Detect which cell encompasses the target text, then output its [X, Y] center coordinate. 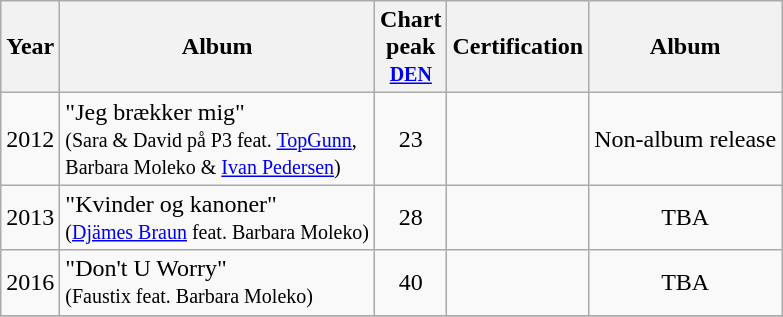
Chart peakDEN [411, 47]
2016 [30, 282]
Certification [518, 47]
Year [30, 47]
"Don't U Worry"(Faustix feat. Barbara Moleko) [218, 282]
Non-album release [686, 139]
2012 [30, 139]
"Kvinder og kanoner"(Djämes Braun feat. Barbara Moleko) [218, 218]
"Jeg brækker mig"(Sara & David på P3 feat. TopGunn, Barbara Moleko & Ivan Pedersen) [218, 139]
28 [411, 218]
40 [411, 282]
23 [411, 139]
2013 [30, 218]
